Find where the given text appears and provide that cell's center as (x, y) coordinate. 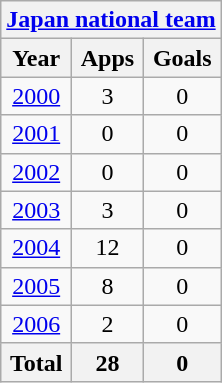
2002 (36, 172)
2006 (36, 324)
2004 (36, 248)
12 (108, 248)
Japan national team (111, 20)
2 (108, 324)
Year (36, 58)
8 (108, 286)
2001 (36, 134)
28 (108, 362)
2005 (36, 286)
2003 (36, 210)
Total (36, 362)
2000 (36, 96)
Goals (182, 58)
Apps (108, 58)
